For the text-containing cell, return its midpoint in (X, Y) coordinate format. 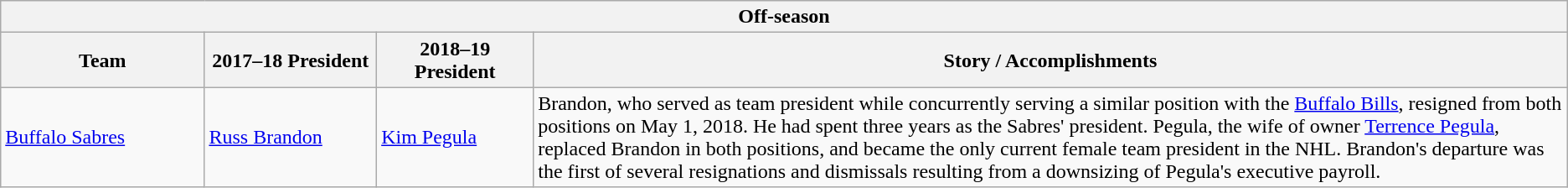
2017–18 President (291, 60)
Team (102, 60)
2018–19 President (456, 60)
Off-season (784, 17)
Buffalo Sabres (102, 138)
Kim Pegula (456, 138)
Story / Accomplishments (1050, 60)
Russ Brandon (291, 138)
